Find where the given text appears and provide that cell's center as [X, Y] coordinate. 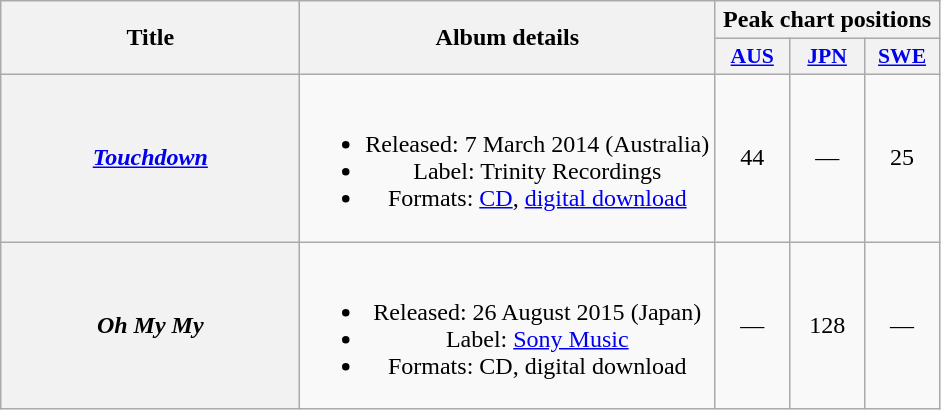
Album details [508, 38]
Peak chart positions [828, 20]
AUS [752, 57]
44 [752, 158]
Released: 26 August 2015 (Japan)Label: Sony MusicFormats: CD, digital download [508, 326]
SWE [902, 57]
JPN [828, 57]
128 [828, 326]
Title [150, 38]
Touchdown [150, 158]
Released: 7 March 2014 (Australia)Label: Trinity RecordingsFormats: CD, digital download [508, 158]
25 [902, 158]
Oh My My [150, 326]
